Locate the cell with the specified text and output its (X, Y) center coordinate. 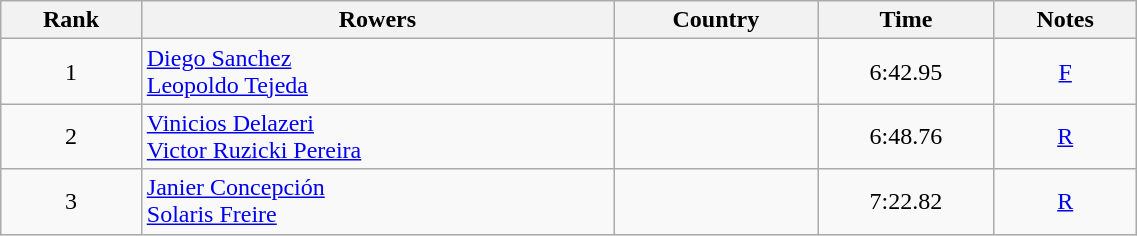
F (1066, 72)
Country (716, 20)
Rank (72, 20)
Time (906, 20)
Janier ConcepciónSolaris Freire (377, 202)
6:42.95 (906, 72)
6:48.76 (906, 136)
2 (72, 136)
Diego SanchezLeopoldo Tejeda (377, 72)
7:22.82 (906, 202)
Rowers (377, 20)
Notes (1066, 20)
3 (72, 202)
1 (72, 72)
Vinicios DelazeriVictor Ruzicki Pereira (377, 136)
